Pinpoint the cell where the given text exists, returning its (X, Y) midpoint coordinate. 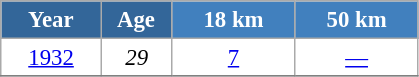
Age (136, 20)
1932 (52, 58)
50 km (356, 20)
— (356, 58)
18 km (234, 20)
29 (136, 58)
7 (234, 58)
Year (52, 20)
